Search for the cell housing the specified text and yield its (x, y) center coordinate. 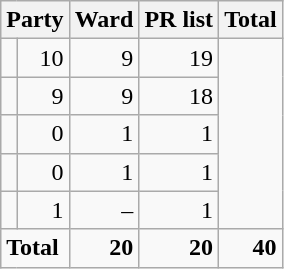
– (104, 210)
PR list (179, 20)
19 (179, 58)
10 (43, 58)
Ward (104, 20)
18 (179, 96)
Party (35, 20)
40 (251, 248)
